Pinpoint the cell where the given text exists, returning its (X, Y) midpoint coordinate. 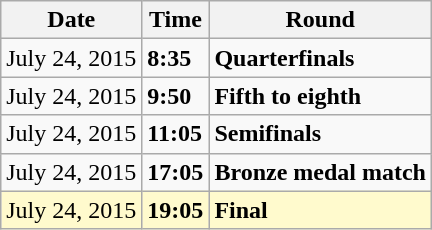
8:35 (176, 58)
Quarterfinals (320, 58)
Round (320, 20)
Fifth to eighth (320, 96)
Date (72, 20)
Time (176, 20)
9:50 (176, 96)
Final (320, 210)
Semifinals (320, 134)
19:05 (176, 210)
11:05 (176, 134)
Bronze medal match (320, 172)
17:05 (176, 172)
